Output the [x, y] coordinate of the center of the cell containing the given text.  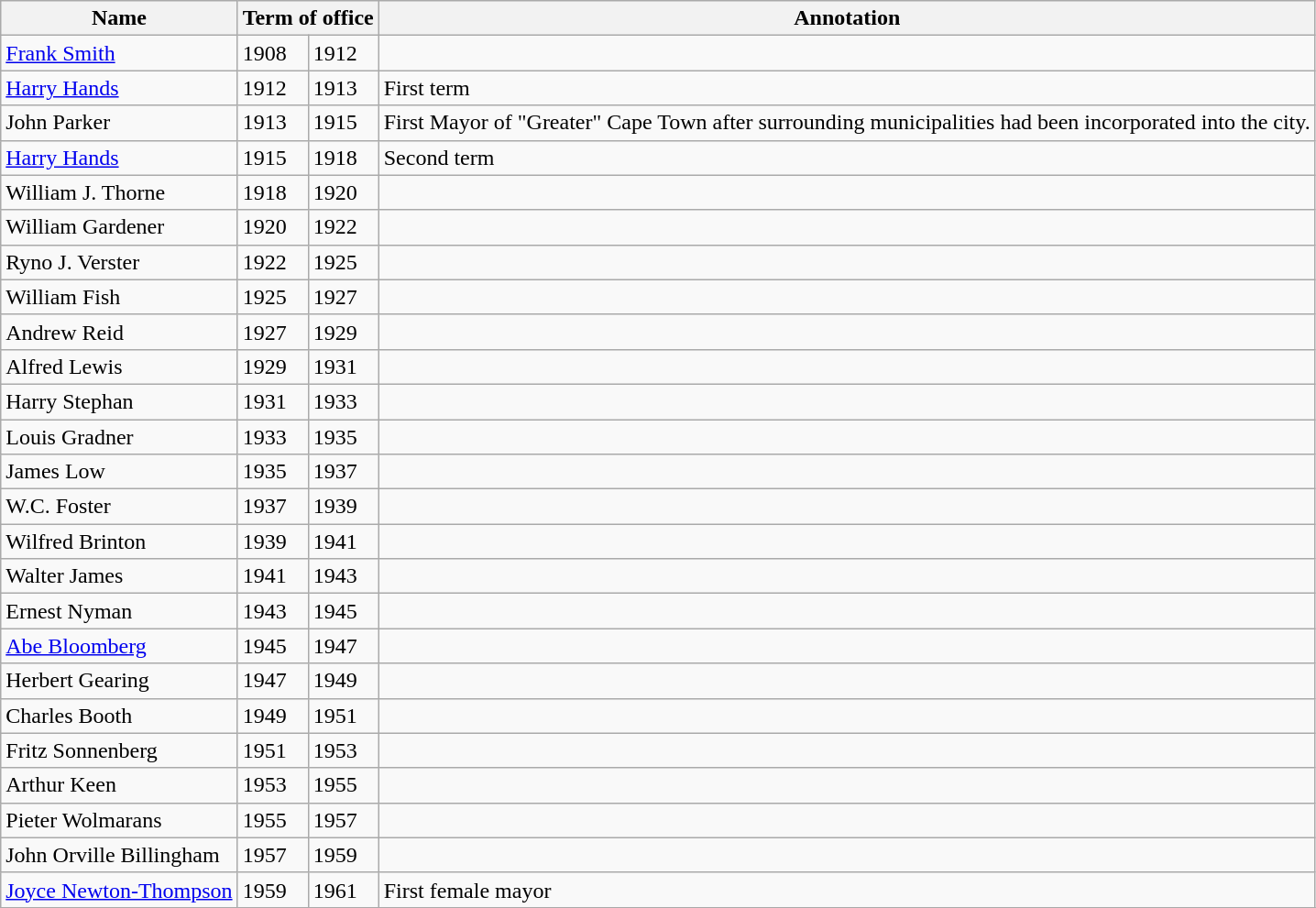
Wilfred Brinton [119, 542]
1908 [273, 53]
Alfred Lewis [119, 366]
William Fish [119, 297]
Annotation [847, 18]
Ryno J. Verster [119, 262]
First Mayor of "Greater" Cape Town after surrounding municipalities had been incorporated into the city. [847, 123]
Charles Booth [119, 716]
First female mayor [847, 890]
Louis Gradner [119, 437]
Second term [847, 158]
Andrew Reid [119, 332]
Ernest Nyman [119, 611]
James Low [119, 472]
Walter James [119, 576]
Fritz Sonnenberg [119, 750]
Frank Smith [119, 53]
Abe Bloomberg [119, 646]
W.C. Foster [119, 507]
William Gardener [119, 227]
John Parker [119, 123]
Name [119, 18]
1961 [343, 890]
Pieter Wolmarans [119, 820]
Herbert Gearing [119, 681]
Harry Stephan [119, 401]
Term of office [308, 18]
Joyce Newton-Thompson [119, 890]
John Orville Billingham [119, 855]
First term [847, 88]
William J. Thorne [119, 192]
Arthur Keen [119, 785]
